Return the [x, y] coordinate for the center point of the cell that contains the specified text.  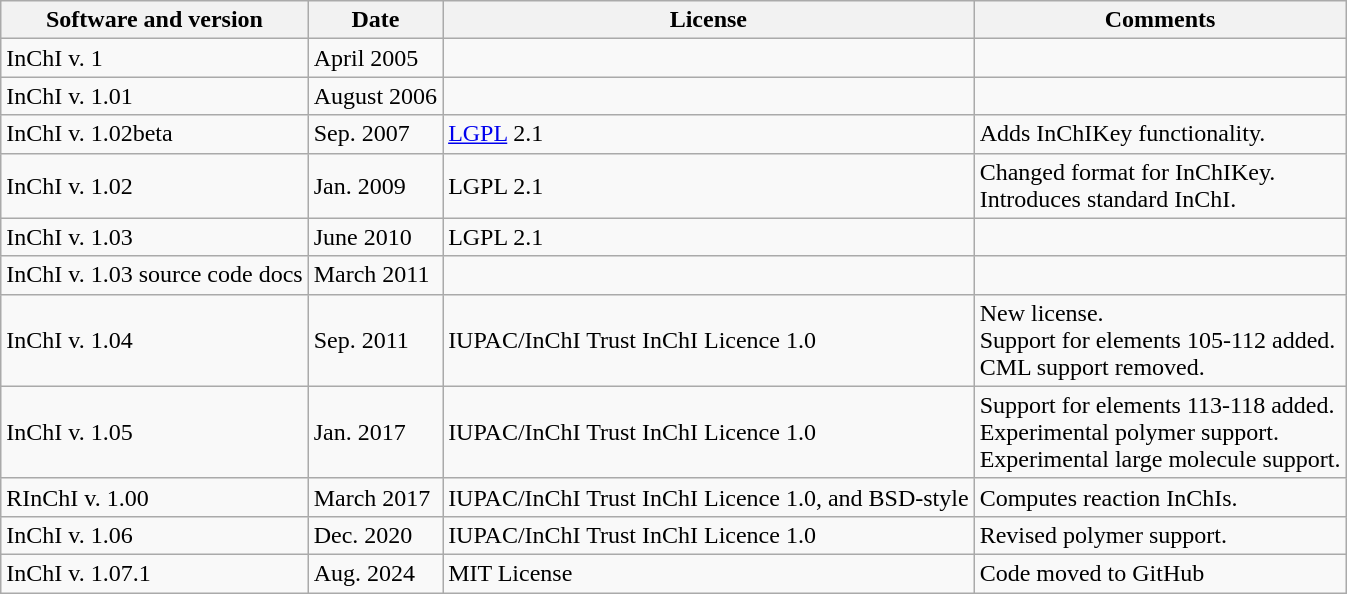
Software and version [154, 20]
InChI v. 1.05 [154, 432]
InChI v. 1.01 [154, 96]
Support for elements 113-118 added.Experimental polymer support.Experimental large molecule support. [1160, 432]
Aug. 2024 [375, 573]
June 2010 [375, 237]
Jan. 2009 [375, 186]
License [709, 20]
March 2017 [375, 497]
Sep. 2011 [375, 340]
Jan. 2017 [375, 432]
April 2005 [375, 58]
March 2011 [375, 275]
Date [375, 20]
InChI v. 1 [154, 58]
InChI v. 1.02 [154, 186]
Code moved to GitHub [1160, 573]
InChI v. 1.04 [154, 340]
Computes reaction InChIs. [1160, 497]
InChI v. 1.03 [154, 237]
Changed format for InChIKey.Introduces standard InChI. [1160, 186]
InChI v. 1.06 [154, 535]
Revised polymer support. [1160, 535]
Adds InChIKey functionality. [1160, 134]
InChI v. 1.03 source code docs [154, 275]
InChI v. 1.02beta [154, 134]
New license.Support for elements 105-112 added.CML support removed. [1160, 340]
InChI v. 1.07.1 [154, 573]
Sep. 2007 [375, 134]
August 2006 [375, 96]
MIT License [709, 573]
IUPAC/InChI Trust InChI Licence 1.0, and BSD-style [709, 497]
Comments [1160, 20]
Dec. 2020 [375, 535]
RInChI v. 1.00 [154, 497]
